Search for the cell housing the specified text and yield its (x, y) center coordinate. 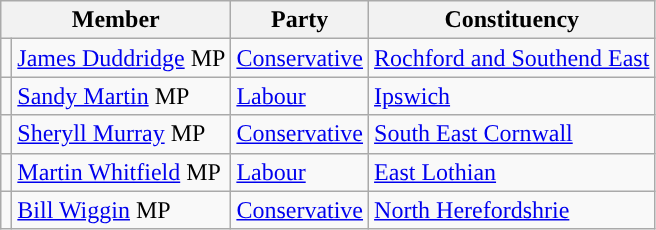
Member (116, 20)
Ipswich (512, 96)
South East Cornwall (512, 134)
James Duddridge MP (122, 58)
Bill Wiggin MP (122, 210)
Sandy Martin MP (122, 96)
East Lothian (512, 172)
Sheryll Murray MP (122, 134)
Martin Whitfield MP (122, 172)
Constituency (512, 20)
North Herefordshrie (512, 210)
Rochford and Southend East (512, 58)
Party (300, 20)
